Search for the cell housing the specified text and yield its [X, Y] center coordinate. 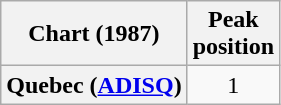
Chart (1987) [94, 34]
Peakposition [233, 34]
1 [233, 85]
Quebec (ADISQ) [94, 85]
